Return [x, y] of the center of cell containing provided text 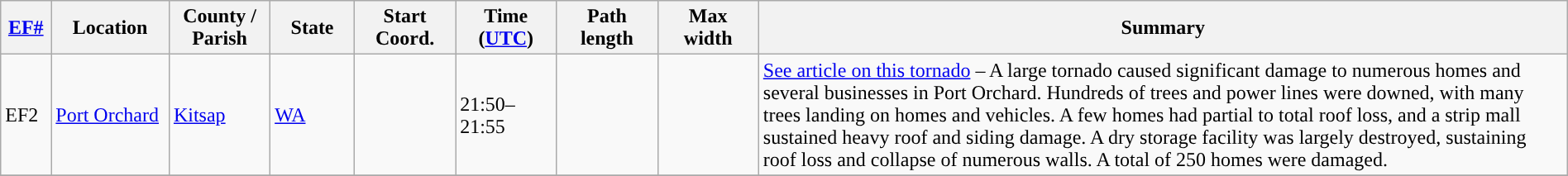
Location [111, 28]
State [313, 28]
EF# [26, 28]
WA [313, 115]
Summary [1163, 28]
Time (UTC) [506, 28]
Port Orchard [111, 115]
Start Coord. [404, 28]
21:50–21:55 [506, 115]
Max width [708, 28]
EF2 [26, 115]
County / Parish [219, 28]
Path length [607, 28]
Kitsap [219, 115]
